Return the [X, Y] coordinate for the center point of the cell that contains the specified text.  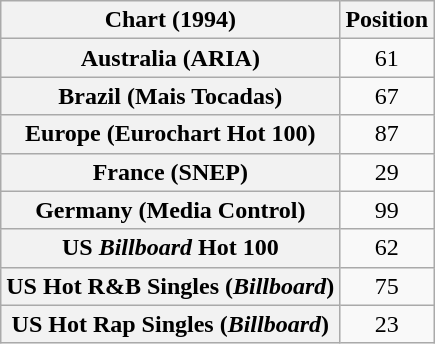
Brazil (Mais Tocadas) [170, 96]
99 [387, 210]
62 [387, 248]
23 [387, 324]
Europe (Eurochart Hot 100) [170, 134]
US Billboard Hot 100 [170, 248]
US Hot R&B Singles (Billboard) [170, 286]
29 [387, 172]
Australia (ARIA) [170, 58]
Position [387, 20]
Chart (1994) [170, 20]
67 [387, 96]
75 [387, 286]
Germany (Media Control) [170, 210]
87 [387, 134]
61 [387, 58]
France (SNEP) [170, 172]
US Hot Rap Singles (Billboard) [170, 324]
